Locate the cell with the specified text and output its [x, y] center coordinate. 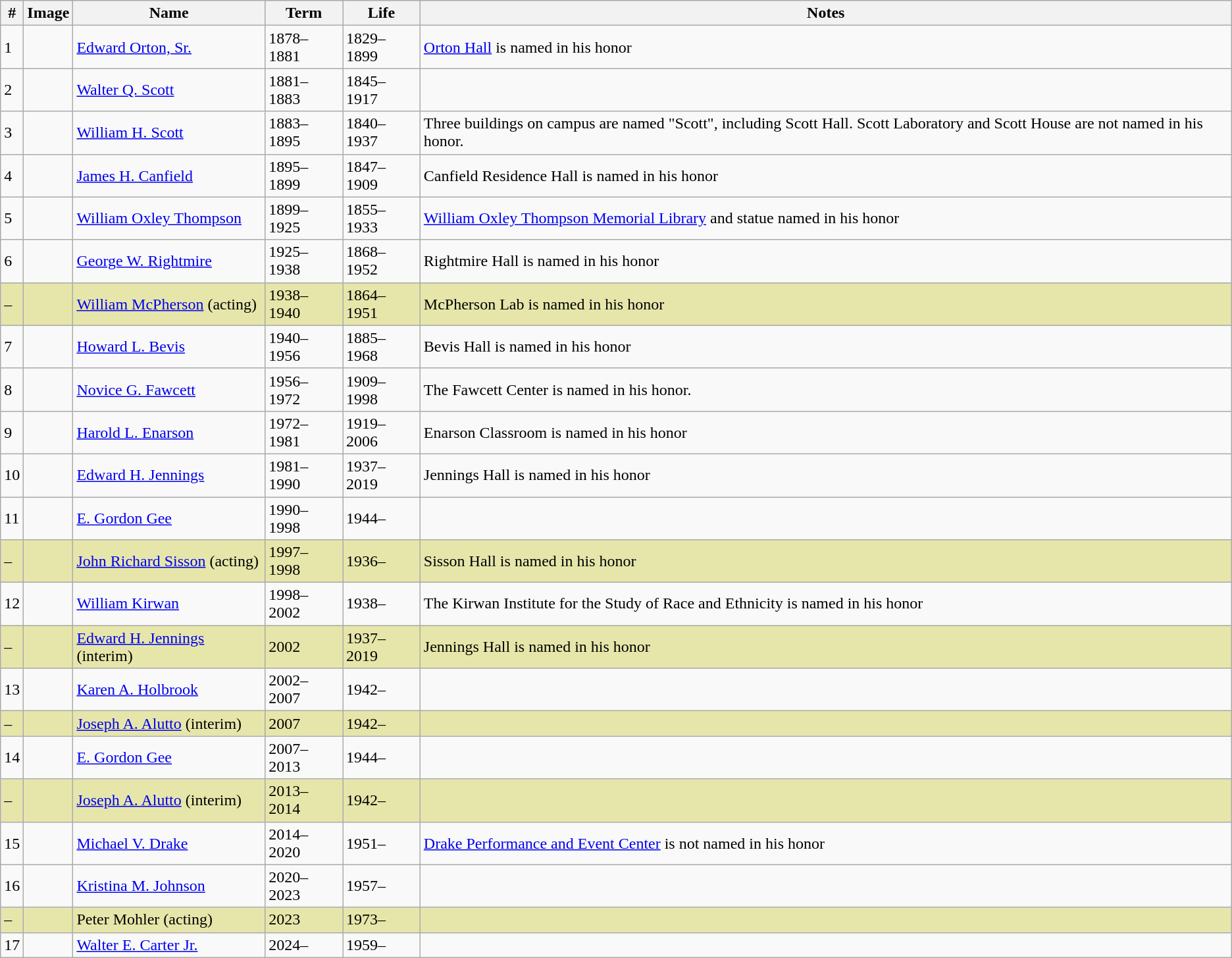
11 [12, 518]
1940–1956 [304, 346]
Term [304, 13]
1998–2002 [304, 604]
Novice G. Fawcett [169, 390]
1855–1933 [381, 219]
Image [49, 13]
17 [12, 945]
John Richard Sisson (acting) [169, 561]
1951– [381, 843]
2024– [304, 945]
1878–1881 [304, 47]
1840–1937 [381, 133]
3 [12, 133]
1938–1940 [304, 304]
1981–1990 [304, 475]
14 [12, 757]
7 [12, 346]
2002–2007 [304, 690]
Walter E. Carter Jr. [169, 945]
2 [12, 90]
13 [12, 690]
William Oxley Thompson [169, 219]
1956–1972 [304, 390]
2014–2020 [304, 843]
1997–1998 [304, 561]
1938– [381, 604]
1895–1899 [304, 175]
William Oxley Thompson Memorial Library and statue named in his honor [825, 219]
1925–1938 [304, 261]
William McPherson (acting) [169, 304]
1972–1981 [304, 432]
16 [12, 886]
Kristina M. Johnson [169, 886]
1909–1998 [381, 390]
Enarson Classroom is named in his honor [825, 432]
1 [12, 47]
Karen A. Holbrook [169, 690]
William H. Scott [169, 133]
Three buildings on campus are named "Scott", including Scott Hall. Scott Laboratory and Scott House are not named in his honor. [825, 133]
The Fawcett Center is named in his honor. [825, 390]
1883–1895 [304, 133]
1868–1952 [381, 261]
1847–1909 [381, 175]
McPherson Lab is named in his honor [825, 304]
9 [12, 432]
15 [12, 843]
Rightmire Hall is named in his honor [825, 261]
1829–1899 [381, 47]
Edward Orton, Sr. [169, 47]
# [12, 13]
2020–2023 [304, 886]
1885–1968 [381, 346]
2013–2014 [304, 801]
4 [12, 175]
5 [12, 219]
Bevis Hall is named in his honor [825, 346]
1973– [381, 920]
Edward H. Jennings [169, 475]
1990–1998 [304, 518]
10 [12, 475]
6 [12, 261]
2023 [304, 920]
Michael V. Drake [169, 843]
George W. Rightmire [169, 261]
1936– [381, 561]
Edward H. Jennings (interim) [169, 647]
Harold L. Enarson [169, 432]
The Kirwan Institute for the Study of Race and Ethnicity is named in his honor [825, 604]
1959– [381, 945]
2007 [304, 724]
Walter Q. Scott [169, 90]
1919–2006 [381, 432]
2002 [304, 647]
Notes [825, 13]
Life [381, 13]
1881–1883 [304, 90]
1864–1951 [381, 304]
Howard L. Bevis [169, 346]
Name [169, 13]
Sisson Hall is named in his honor [825, 561]
12 [12, 604]
1957– [381, 886]
8 [12, 390]
William Kirwan [169, 604]
1845–1917 [381, 90]
Drake Performance and Event Center is not named in his honor [825, 843]
Canfield Residence Hall is named in his honor [825, 175]
James H. Canfield [169, 175]
1899–1925 [304, 219]
Orton Hall is named in his honor [825, 47]
2007–2013 [304, 757]
Peter Mohler (acting) [169, 920]
